Find where the given text appears and provide that cell's center as [X, Y] coordinate. 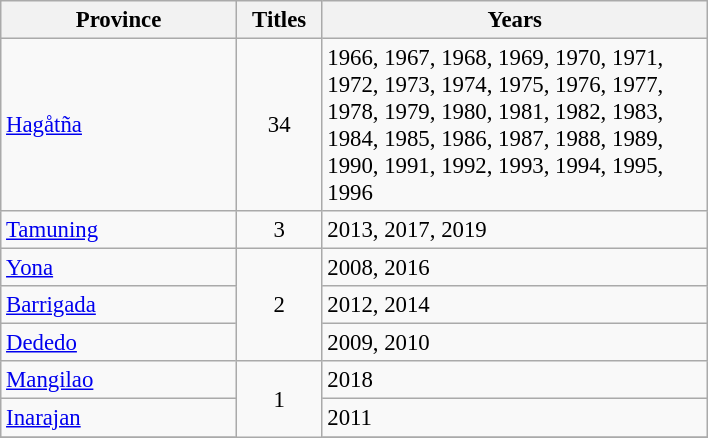
Mangilao [119, 381]
Tamuning [119, 230]
2012, 2014 [515, 305]
2009, 2010 [515, 343]
2 [279, 306]
Province [119, 20]
Hagåtña [119, 126]
1 [279, 400]
2011 [515, 418]
Years [515, 20]
2013, 2017, 2019 [515, 230]
Inarajan [119, 418]
3 [279, 230]
34 [279, 126]
2018 [515, 381]
2008, 2016 [515, 268]
Yona [119, 268]
Dededo [119, 343]
Titles [279, 20]
Barrigada [119, 305]
